Scan for the cell matching the given text and deliver its [X, Y] coordinate at center. 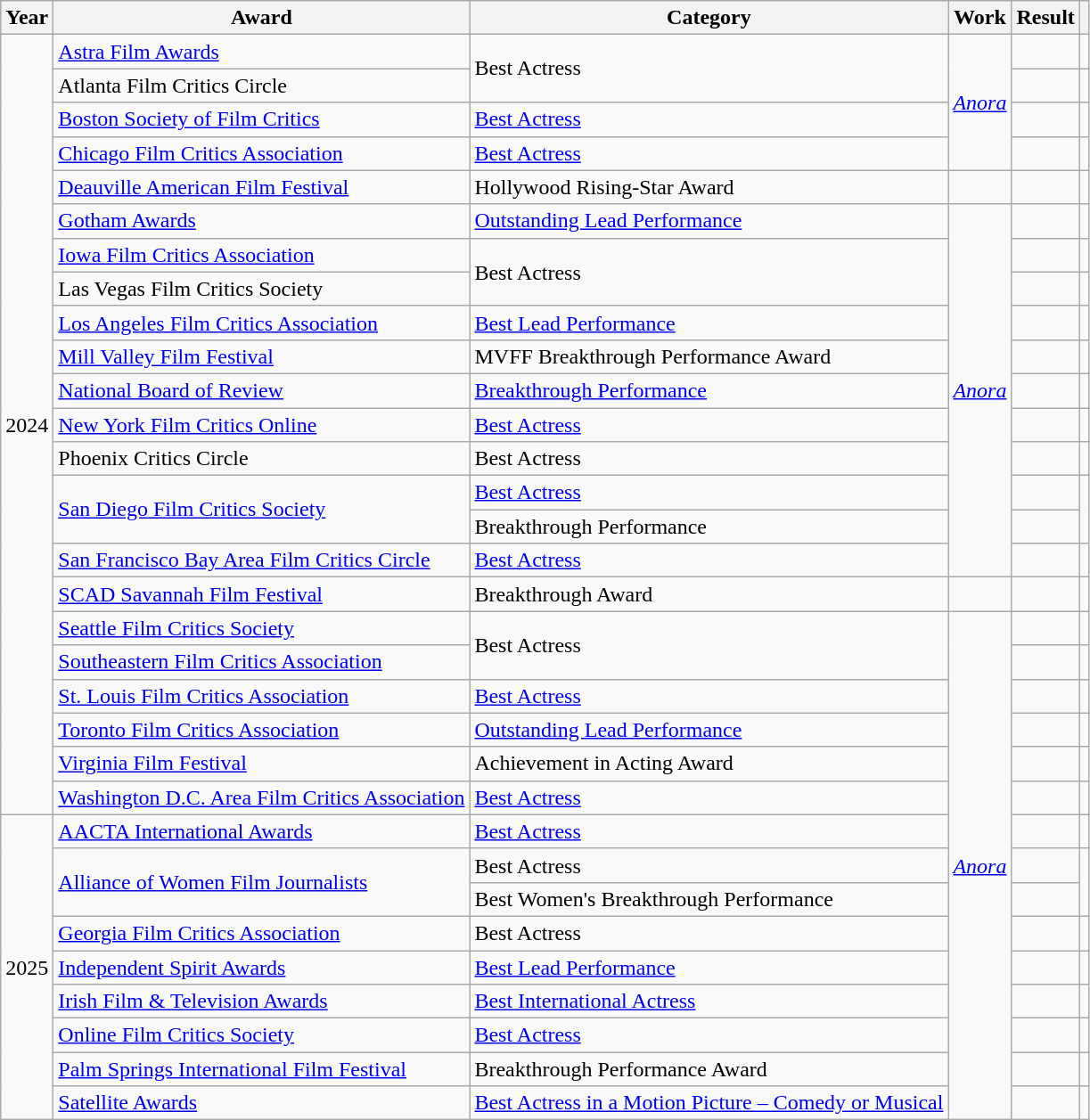
Award [262, 18]
Southeastern Film Critics Association [262, 662]
Category [709, 18]
SCAD Savannah Film Festival [262, 594]
New York Film Critics Online [262, 425]
Breakthrough Award [709, 594]
Alliance of Women Film Journalists [262, 882]
San Diego Film Critics Society [262, 510]
Deauville American Film Festival [262, 187]
Iowa Film Critics Association [262, 255]
St. Louis Film Critics Association [262, 696]
Las Vegas Film Critics Society [262, 289]
Gotham Awards [262, 221]
Atlanta Film Critics Circle [262, 86]
Breakthrough Performance Award [709, 1069]
Washington D.C. Area Film Critics Association [262, 797]
Best Actress in a Motion Picture – Comedy or Musical [709, 1103]
AACTA International Awards [262, 831]
Independent Spirit Awards [262, 967]
Phoenix Critics Circle [262, 459]
Result [1045, 18]
Best International Actress [709, 1001]
National Board of Review [262, 390]
Toronto Film Critics Association [262, 730]
Los Angeles Film Critics Association [262, 323]
Boston Society of Film Critics [262, 119]
2025 [27, 968]
Satellite Awards [262, 1103]
Mill Valley Film Festival [262, 356]
Achievement in Acting Award [709, 764]
Georgia Film Critics Association [262, 933]
Astra Film Awards [262, 52]
Irish Film & Television Awards [262, 1001]
San Francisco Bay Area Film Critics Circle [262, 560]
Palm Springs International Film Festival [262, 1069]
Best Women's Breakthrough Performance [709, 899]
Chicago Film Critics Association [262, 153]
Seattle Film Critics Society [262, 628]
Work [980, 18]
Online Film Critics Society [262, 1035]
2024 [27, 424]
Year [27, 18]
Hollywood Rising-Star Award [709, 187]
Virginia Film Festival [262, 764]
MVFF Breakthrough Performance Award [709, 356]
